Return the [X, Y] coordinate for the center point of the cell that contains the specified text.  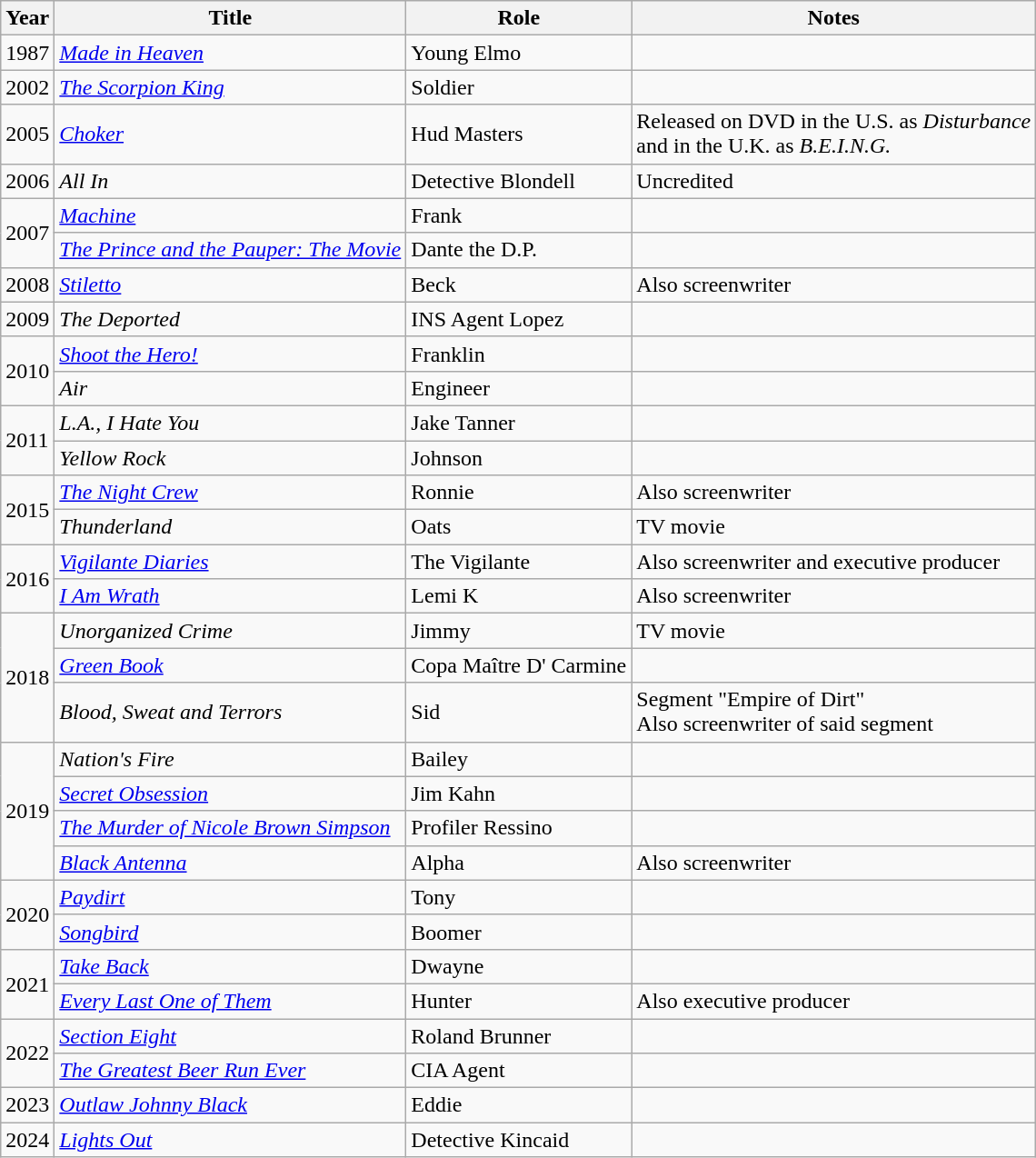
Profiler Ressino [519, 828]
2016 [27, 579]
Machine [231, 215]
Dante the D.P. [519, 250]
Blood, Sweat and Terrors [231, 713]
Frank [519, 215]
Eddie [519, 1105]
Every Last One of Them [231, 1001]
2002 [27, 87]
Dwayne [519, 966]
Released on DVD in the U.S. as Disturbanceand in the U.K. as B.E.I.N.G. [834, 135]
2024 [27, 1140]
Jake Tanner [519, 423]
2015 [27, 510]
Songbird [231, 932]
2009 [27, 319]
2008 [27, 285]
Detective Blondell [519, 181]
All In [231, 181]
Lemi K [519, 596]
2021 [27, 983]
Beck [519, 285]
Bailey [519, 759]
Sid [519, 713]
The Deported [231, 319]
Section Eight [231, 1035]
Black Antenna [231, 863]
Ronnie [519, 493]
Also executive producer [834, 1001]
Also screenwriter and executive producer [834, 562]
Choker [231, 135]
2019 [27, 811]
2020 [27, 914]
Shoot the Hero! [231, 354]
CIA Agent [519, 1071]
Jimmy [519, 631]
Stiletto [231, 285]
L.A., I Hate You [231, 423]
The Scorpion King [231, 87]
Notes [834, 18]
Uncredited [834, 181]
Lights Out [231, 1140]
Hunter [519, 1001]
2005 [27, 135]
Thunderland [231, 527]
Segment "Empire of Dirt"Also screenwriter of said segment [834, 713]
2006 [27, 181]
Copa Maître D' Carmine [519, 665]
Tony [519, 897]
Jim Kahn [519, 794]
Franklin [519, 354]
Hud Masters [519, 135]
Oats [519, 527]
2007 [27, 233]
The Vigilante [519, 562]
Yellow Rock [231, 457]
2010 [27, 371]
Take Back [231, 966]
INS Agent Lopez [519, 319]
Vigilante Diaries [231, 562]
Outlaw Johnny Black [231, 1105]
Green Book [231, 665]
Detective Kincaid [519, 1140]
2011 [27, 440]
Soldier [519, 87]
The Greatest Beer Run Ever [231, 1071]
The Night Crew [231, 493]
2023 [27, 1105]
Alpha [519, 863]
Roland Brunner [519, 1035]
2018 [27, 678]
Air [231, 388]
Made in Heaven [231, 53]
Year [27, 18]
Unorganized Crime [231, 631]
The Murder of Nicole Brown Simpson [231, 828]
Young Elmo [519, 53]
1987 [27, 53]
The Prince and the Pauper: The Movie [231, 250]
Nation's Fire [231, 759]
Engineer [519, 388]
Johnson [519, 457]
I Am Wrath [231, 596]
Role [519, 18]
Paydirt [231, 897]
Secret Obsession [231, 794]
Title [231, 18]
Boomer [519, 932]
2022 [27, 1053]
